Detect which cell encompasses the target text, then output its (x, y) center coordinate. 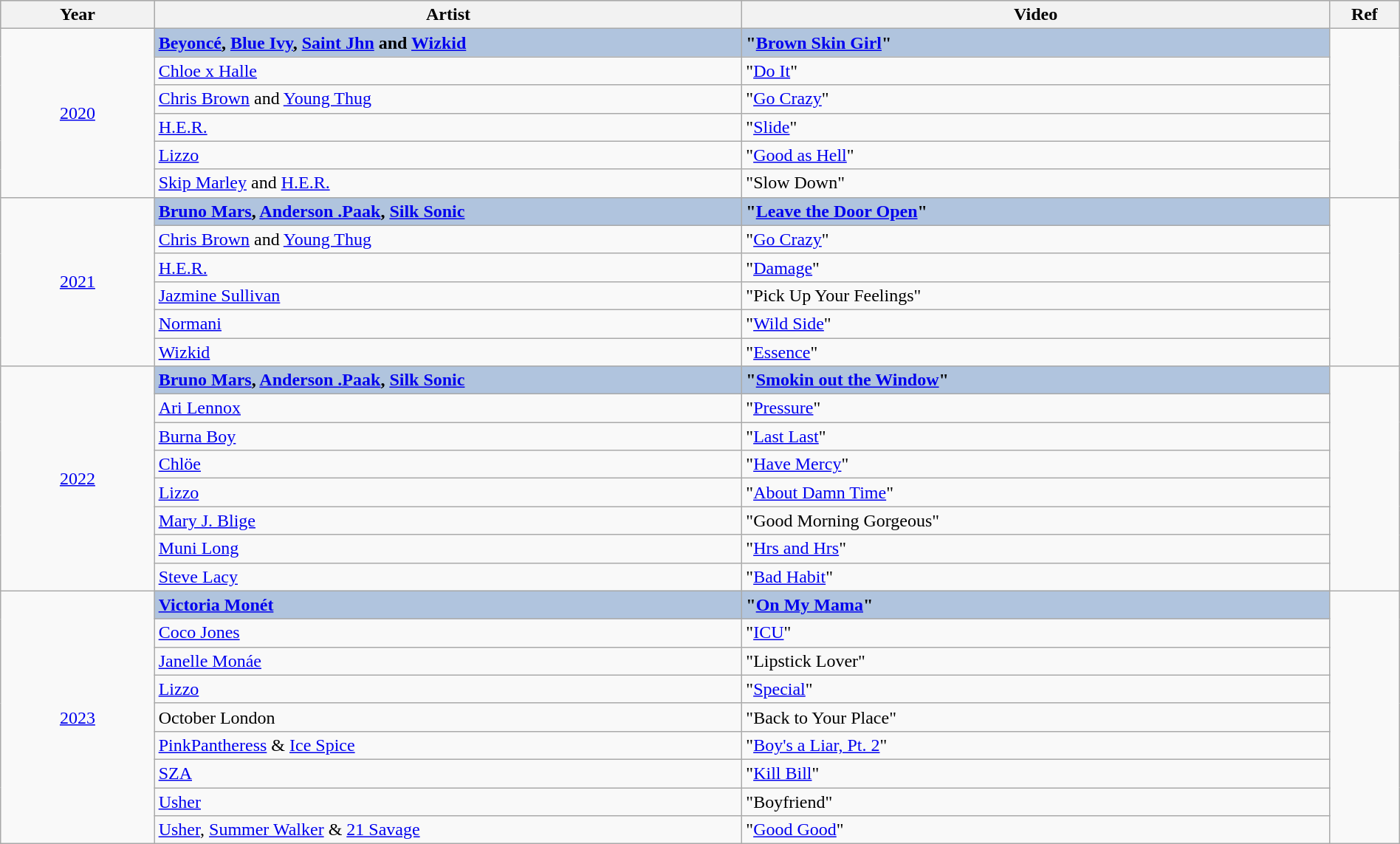
"Wild Side" (1036, 323)
"Smokin out the Window" (1036, 380)
"Slide" (1036, 127)
Wizkid (448, 352)
"Essence" (1036, 352)
Ari Lennox (448, 408)
Video (1036, 15)
2021 (78, 281)
"Boy's a Liar, Pt. 2" (1036, 745)
Beyoncé, Blue Ivy, Saint Jhn and Wizkid (448, 43)
"ICU" (1036, 633)
Chloe x Halle (448, 71)
"Slow Down" (1036, 183)
Coco Jones (448, 633)
"Kill Bill" (1036, 773)
Burna Boy (448, 436)
SZA (448, 773)
"On My Mama" (1036, 605)
"Pressure" (1036, 408)
Victoria Monét (448, 605)
Skip Marley and H.E.R. (448, 183)
2023 (78, 718)
"Have Mercy" (1036, 464)
Mary J. Blige (448, 521)
"Lipstick Lover" (1036, 661)
"Good Morning Gorgeous" (1036, 521)
October London (448, 717)
Usher (448, 801)
"About Damn Time" (1036, 493)
"Do It" (1036, 71)
Steve Lacy (448, 577)
Janelle Monáe (448, 661)
"Brown Skin Girl" (1036, 43)
"Special" (1036, 689)
Ref (1365, 15)
"Damage" (1036, 267)
Muni Long (448, 549)
"Bad Habit" (1036, 577)
"Last Last" (1036, 436)
Usher, Summer Walker & 21 Savage (448, 830)
Normani (448, 323)
PinkPantheress & Ice Spice (448, 745)
2020 (78, 113)
Jazmine Sullivan (448, 295)
"Back to Your Place" (1036, 717)
2022 (78, 478)
Artist (448, 15)
"Leave the Door Open" (1036, 211)
"Pick Up Your Feelings" (1036, 295)
"Boyfriend" (1036, 801)
Year (78, 15)
Chlöe (448, 464)
"Hrs and Hrs" (1036, 549)
"Good as Hell" (1036, 155)
"Good Good" (1036, 830)
